Provide the (x, y) coordinate of the cell's center where the given text is located.  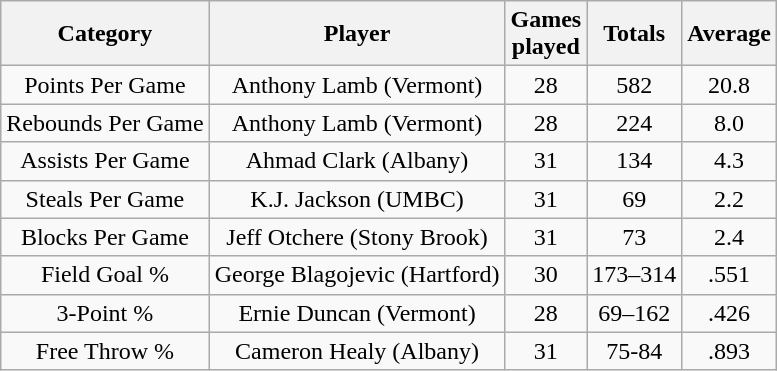
Assists Per Game (105, 161)
K.J. Jackson (UMBC) (357, 199)
173–314 (634, 275)
.551 (730, 275)
20.8 (730, 85)
8.0 (730, 123)
134 (634, 161)
73 (634, 237)
Points Per Game (105, 85)
Player (357, 34)
Jeff Otchere (Stony Brook) (357, 237)
.426 (730, 313)
Blocks Per Game (105, 237)
Category (105, 34)
Ahmad Clark (Albany) (357, 161)
.893 (730, 351)
Gamesplayed (546, 34)
George Blagojevic (Hartford) (357, 275)
69–162 (634, 313)
2.4 (730, 237)
2.2 (730, 199)
Ernie Duncan (Vermont) (357, 313)
75-84 (634, 351)
Totals (634, 34)
Free Throw % (105, 351)
Average (730, 34)
4.3 (730, 161)
Rebounds Per Game (105, 123)
30 (546, 275)
Cameron Healy (Albany) (357, 351)
582 (634, 85)
Steals Per Game (105, 199)
224 (634, 123)
Field Goal % (105, 275)
3-Point % (105, 313)
69 (634, 199)
